Provide the [X, Y] coordinate of the cell's center where the given text is located.  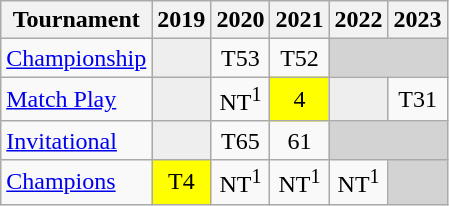
T52 [300, 58]
2020 [240, 20]
2022 [358, 20]
T65 [240, 140]
Championship [76, 58]
Tournament [76, 20]
T31 [418, 100]
Champions [76, 182]
2021 [300, 20]
4 [300, 100]
T4 [182, 182]
T53 [240, 58]
2023 [418, 20]
2019 [182, 20]
61 [300, 140]
Match Play [76, 100]
Invitational [76, 140]
